Find where the given text appears and provide that cell's center as [X, Y] coordinate. 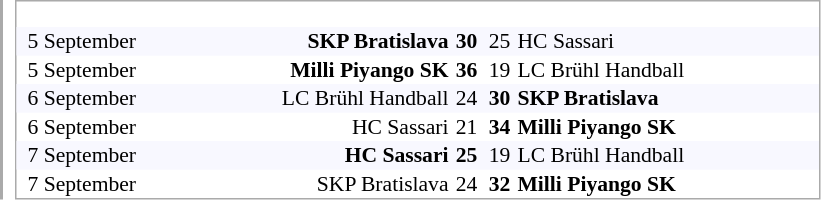
32 [500, 184]
21 [466, 126]
36 [466, 70]
34 [500, 126]
